Detect which cell encompasses the target text, then output its (x, y) center coordinate. 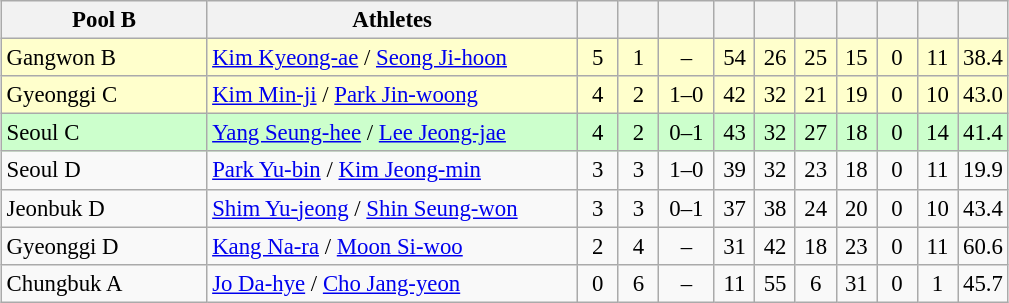
20 (856, 208)
43.0 (983, 95)
26 (776, 58)
Seoul C (104, 133)
Kang Na-ra / Moon Si-woo (392, 246)
Gyeonggi C (104, 95)
39 (734, 170)
Park Yu-bin / Kim Jeong-min (392, 170)
27 (816, 133)
Jeonbuk D (104, 208)
Chungbuk A (104, 283)
Kim Kyeong-ae / Seong Ji-hoon (392, 58)
5 (598, 58)
Gyeonggi D (104, 246)
15 (856, 58)
54 (734, 58)
14 (938, 133)
55 (776, 283)
45.7 (983, 283)
Yang Seung-hee / Lee Jeong-jae (392, 133)
19.9 (983, 170)
21 (816, 95)
Gangwon B (104, 58)
60.6 (983, 246)
Jo Da-hye / Cho Jang-yeon (392, 283)
41.4 (983, 133)
37 (734, 208)
38.4 (983, 58)
43.4 (983, 208)
Seoul D (104, 170)
24 (816, 208)
Kim Min-ji / Park Jin-woong (392, 95)
38 (776, 208)
Athletes (392, 20)
Shim Yu-jeong / Shin Seung-won (392, 208)
43 (734, 133)
19 (856, 95)
25 (816, 58)
Pool B (104, 20)
